Output the [x, y] coordinate of the center of the cell containing the given text.  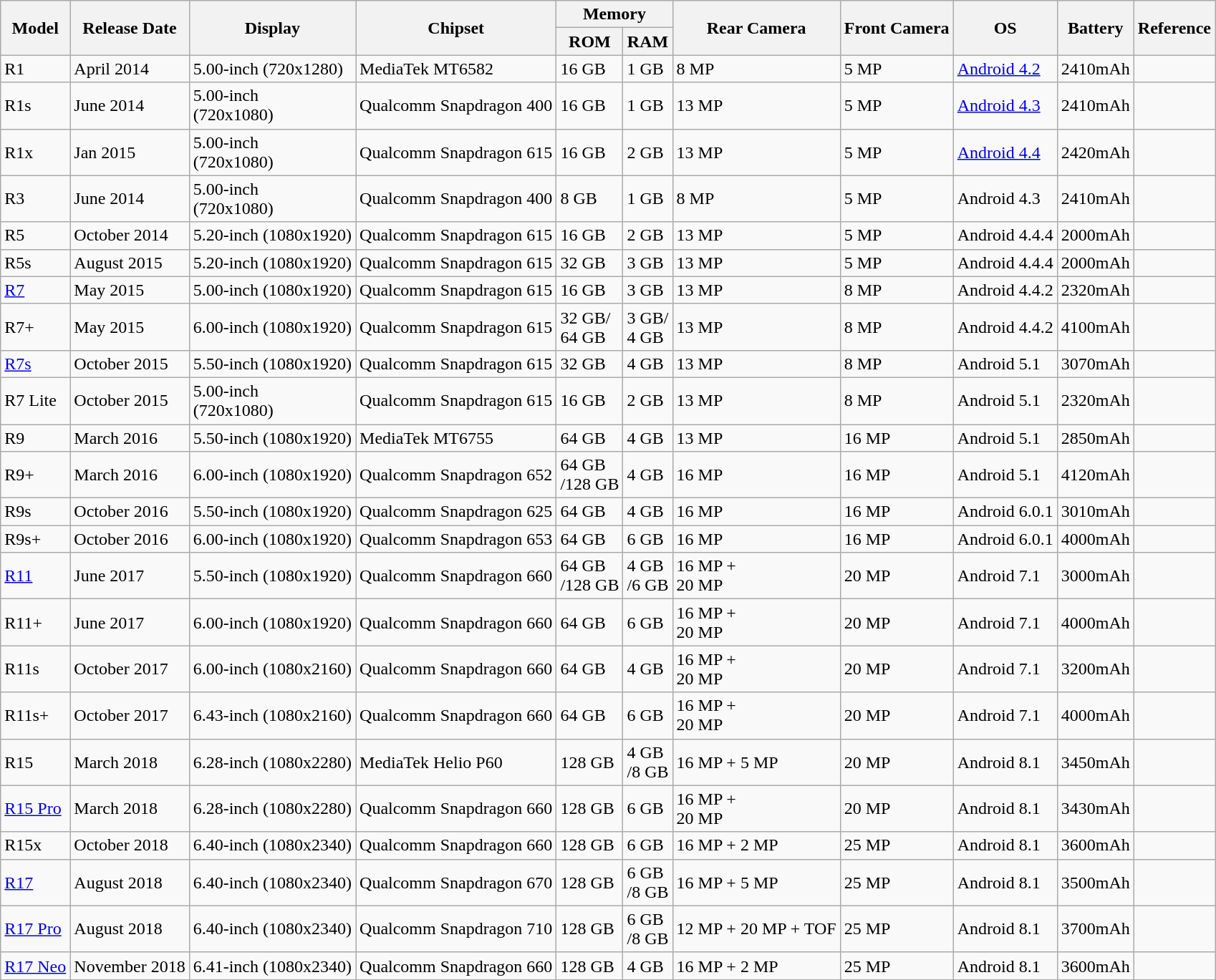
6.43-inch (1080x2160) [272, 716]
R7+ [36, 326]
R11s [36, 669]
ROM [590, 42]
Qualcomm Snapdragon 653 [456, 539]
R7 [36, 290]
12 MP + 20 MP + TOF [756, 929]
3200mAh [1096, 669]
Jan 2015 [130, 152]
October 2014 [130, 236]
R9 [36, 437]
Qualcomm Snapdragon 710 [456, 929]
3010mAh [1096, 512]
R7s [36, 364]
R5 [36, 236]
2420mAh [1096, 152]
R17 Neo [36, 966]
4120mAh [1096, 475]
MediaTek Helio P60 [456, 762]
Android 4.2 [1005, 69]
Android 4.4 [1005, 152]
R7 Lite [36, 401]
R15x [36, 845]
R5s [36, 263]
3450mAh [1096, 762]
8 GB [590, 199]
R9s+ [36, 539]
Memory [614, 14]
4 GB/6 GB [647, 576]
R9+ [36, 475]
3 GB/4 GB [647, 326]
3070mAh [1096, 364]
2850mAh [1096, 437]
November 2018 [130, 966]
R15 Pro [36, 809]
Chipset [456, 28]
MediaTek MT6755 [456, 437]
6.41-inch (1080x2340) [272, 966]
Reference [1174, 28]
Front Camera [897, 28]
August 2015 [130, 263]
Qualcomm Snapdragon 625 [456, 512]
R9s [36, 512]
Rear Camera [756, 28]
Battery [1096, 28]
Qualcomm Snapdragon 670 [456, 882]
Display [272, 28]
R11 [36, 576]
RAM [647, 42]
R1 [36, 69]
Release Date [130, 28]
R17 [36, 882]
4100mAh [1096, 326]
Model [36, 28]
MediaTek MT6582 [456, 69]
October 2018 [130, 845]
R11+ [36, 623]
3700mAh [1096, 929]
3000mAh [1096, 576]
6.00-inch (1080x2160) [272, 669]
32 GB/64 GB [590, 326]
5.00-inch (720x1280) [272, 69]
R15 [36, 762]
R1s [36, 106]
R17 Pro [36, 929]
Qualcomm Snapdragon 652 [456, 475]
OS [1005, 28]
R1x [36, 152]
5.00-inch (1080x1920) [272, 290]
R11s+ [36, 716]
4 GB/8 GB [647, 762]
R3 [36, 199]
April 2014 [130, 69]
3500mAh [1096, 882]
3430mAh [1096, 809]
